Pinpoint the cell where the given text exists, returning its [X, Y] midpoint coordinate. 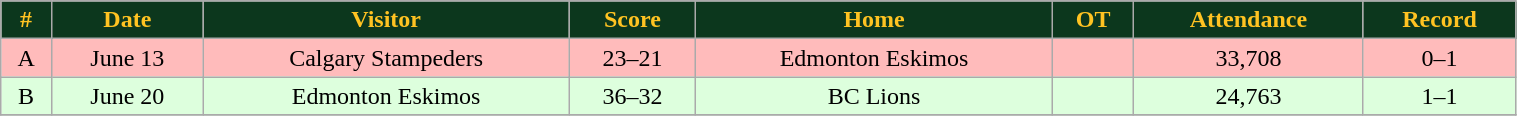
Score [632, 20]
# [26, 20]
Record [1440, 20]
OT [1093, 20]
Attendance [1248, 20]
33,708 [1248, 58]
June 20 [127, 96]
1–1 [1440, 96]
A [26, 58]
Date [127, 20]
Home [874, 20]
BC Lions [874, 96]
24,763 [1248, 96]
Visitor [386, 20]
B [26, 96]
36–32 [632, 96]
0–1 [1440, 58]
Calgary Stampeders [386, 58]
June 13 [127, 58]
23–21 [632, 58]
